Determine the [X, Y] coordinate at the center of the cell enclosing the given text.  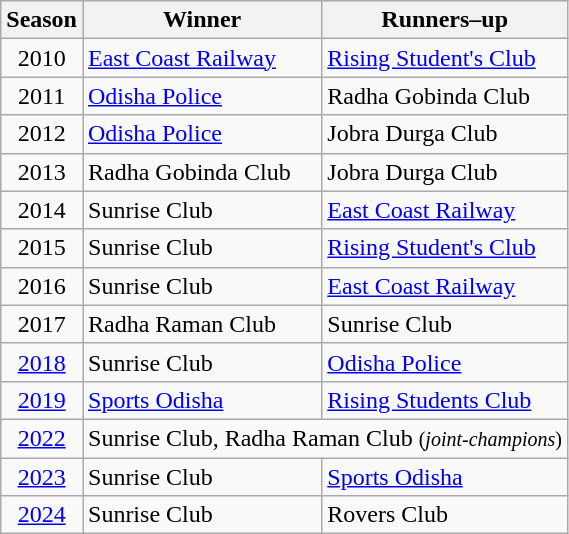
Runners–up [445, 20]
2012 [42, 134]
Rovers Club [445, 515]
2019 [42, 400]
Rising Students Club [445, 400]
Sunrise Club, Radha Raman Club (joint-champions) [324, 438]
2011 [42, 96]
Winner [202, 20]
2014 [42, 210]
Radha Raman Club [202, 324]
2013 [42, 172]
2018 [42, 362]
2016 [42, 286]
2017 [42, 324]
2022 [42, 438]
Season [42, 20]
2024 [42, 515]
2015 [42, 248]
2010 [42, 58]
2023 [42, 477]
